Find where the given text appears and provide that cell's center as (X, Y) coordinate. 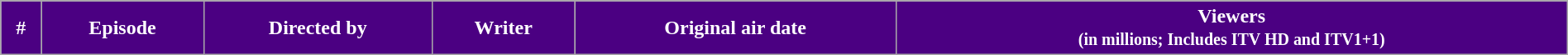
Writer (503, 28)
Original air date (735, 28)
Episode (122, 28)
Directed by (318, 28)
# (22, 28)
Viewers (in millions; Includes ITV HD and ITV1+1) (1231, 28)
